Provide the (x, y) coordinate of the cell's center where the given text is located.  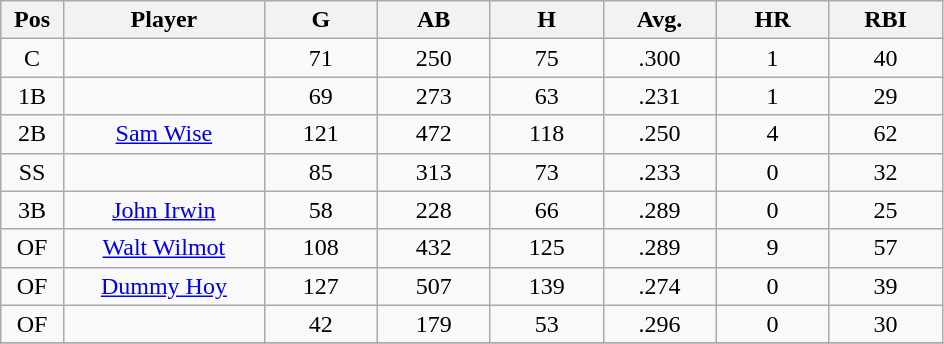
63 (546, 96)
2B (32, 134)
42 (320, 324)
Player (164, 20)
69 (320, 96)
73 (546, 172)
25 (886, 210)
40 (886, 58)
228 (434, 210)
Pos (32, 20)
SS (32, 172)
Sam Wise (164, 134)
John Irwin (164, 210)
85 (320, 172)
127 (320, 286)
432 (434, 248)
HR (772, 20)
.274 (660, 286)
C (32, 58)
1B (32, 96)
75 (546, 58)
139 (546, 286)
29 (886, 96)
53 (546, 324)
G (320, 20)
273 (434, 96)
Dummy Hoy (164, 286)
58 (320, 210)
108 (320, 248)
H (546, 20)
.296 (660, 324)
RBI (886, 20)
507 (434, 286)
472 (434, 134)
.233 (660, 172)
250 (434, 58)
30 (886, 324)
Avg. (660, 20)
39 (886, 286)
32 (886, 172)
179 (434, 324)
62 (886, 134)
57 (886, 248)
121 (320, 134)
71 (320, 58)
4 (772, 134)
AB (434, 20)
3B (32, 210)
.250 (660, 134)
313 (434, 172)
Walt Wilmot (164, 248)
125 (546, 248)
118 (546, 134)
66 (546, 210)
9 (772, 248)
.231 (660, 96)
.300 (660, 58)
